Capture the cell that displays the provided text and extract its [X, Y] central coordinate. 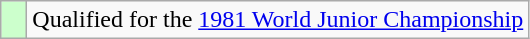
Qualified for the 1981 World Junior Championship [278, 20]
